Determine the (X, Y) coordinate at the center of the cell enclosing the given text.  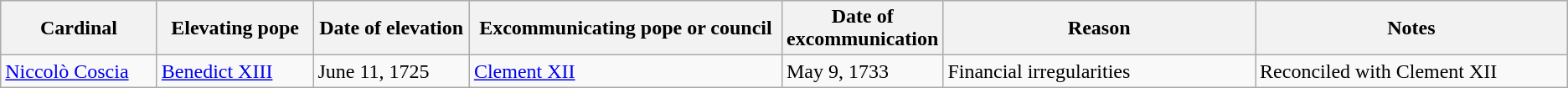
Reason (1099, 28)
Clement XII (625, 71)
Financial irregularities (1099, 71)
Elevating pope (235, 28)
Reconciled with Clement XII (1412, 71)
Cardinal (79, 28)
Notes (1412, 28)
Date of elevation (392, 28)
Benedict XIII (235, 71)
Niccolò Coscia (79, 71)
Date of excommunication (862, 28)
May 9, 1733 (862, 71)
June 11, 1725 (392, 71)
Excommunicating pope or council (625, 28)
